Search for the cell housing the specified text and yield its [x, y] center coordinate. 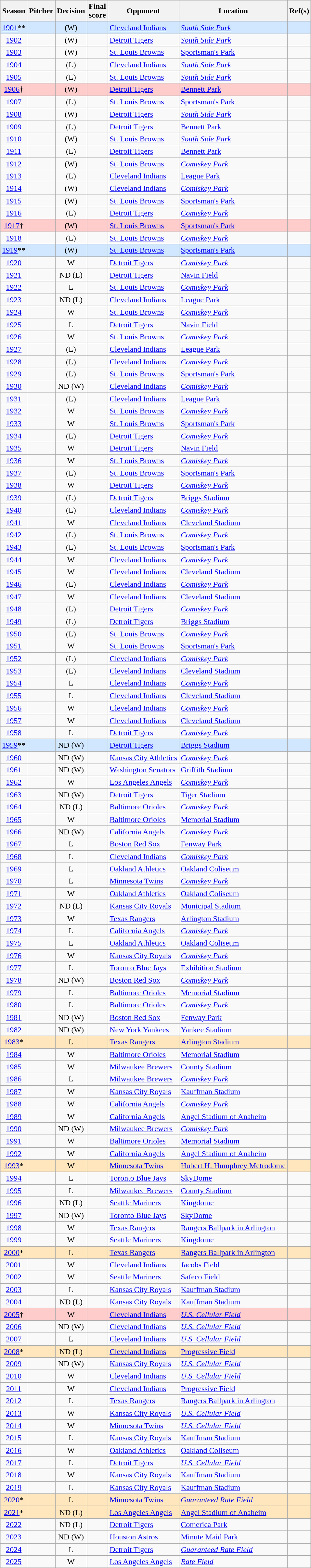
1972 [14, 906]
1913 [14, 176]
1984 [14, 1054]
1925 [14, 324]
2007 [14, 1339]
1937 [14, 473]
1911 [14, 151]
Ref(s) [299, 11]
1946 [14, 584]
2010 [14, 1376]
1935 [14, 448]
2003 [14, 1289]
1974 [14, 931]
1997 [14, 1215]
1933 [14, 424]
1958 [14, 733]
Municipal Stadium [233, 906]
1920 [14, 263]
1948 [14, 609]
1970 [14, 881]
1990 [14, 1129]
1909 [14, 126]
1988 [14, 1104]
2020* [14, 1500]
Season [14, 11]
1986 [14, 1079]
1962 [14, 782]
1944 [14, 559]
1930 [14, 386]
1994 [14, 1178]
1960 [14, 758]
1947 [14, 597]
1966 [14, 832]
2019 [14, 1487]
1921 [14, 275]
Yankee Stadium [233, 1030]
1904 [14, 65]
1910 [14, 139]
1978 [14, 980]
1971 [14, 894]
1912 [14, 163]
1939 [14, 498]
2022 [14, 1524]
Minute Maid Park [233, 1537]
1907 [14, 102]
1949 [14, 621]
Tiger Stadium [233, 795]
1991 [14, 1141]
1903 [14, 52]
1950 [14, 634]
1927 [14, 349]
2011 [14, 1389]
Jacobs Field [233, 1265]
1928 [14, 362]
1936 [14, 461]
1965 [14, 819]
1922 [14, 287]
1976 [14, 955]
1961 [14, 770]
2018 [14, 1475]
2015 [14, 1438]
1979 [14, 993]
1951 [14, 646]
1992 [14, 1154]
1963 [14, 795]
2005† [14, 1314]
1983* [14, 1042]
2025 [14, 1562]
1917† [14, 226]
1929 [14, 374]
1940 [14, 510]
2012 [14, 1401]
2001 [14, 1265]
1923 [14, 300]
1918 [14, 238]
Kansas City Athletics [144, 758]
2013 [14, 1413]
1995 [14, 1191]
2004 [14, 1302]
2002 [14, 1277]
1934 [14, 436]
Exhibition Stadium [233, 968]
1987 [14, 1091]
Washington Senators [144, 770]
1906† [14, 89]
1959** [14, 745]
1964 [14, 807]
2009 [14, 1364]
Location [233, 11]
1969 [14, 869]
1982 [14, 1030]
1956 [14, 708]
Decision [71, 11]
1943 [14, 547]
2023 [14, 1537]
1989 [14, 1116]
1999 [14, 1240]
2016 [14, 1450]
1973 [14, 918]
1938 [14, 485]
2000* [14, 1252]
1967 [14, 844]
Opponent [144, 11]
1932 [14, 411]
1908 [14, 114]
1993* [14, 1166]
2021* [14, 1512]
1931 [14, 399]
New York Yankees [144, 1030]
1957 [14, 720]
1981 [14, 1017]
1954 [14, 683]
1926 [14, 337]
1998 [14, 1228]
Griffith Stadium [233, 770]
2008* [14, 1351]
Rate Field [233, 1562]
1902 [14, 40]
1952 [14, 659]
Safeco Field [233, 1277]
2024 [14, 1549]
1916 [14, 213]
Hubert H. Humphrey Metrodome [233, 1166]
2006 [14, 1326]
1977 [14, 968]
1980 [14, 1005]
1919** [14, 250]
Pitcher [41, 11]
1905 [14, 77]
1942 [14, 535]
1901** [14, 28]
Houston Astros [144, 1537]
1955 [14, 696]
2014 [14, 1426]
2017 [14, 1463]
1996 [14, 1203]
1945 [14, 572]
1985 [14, 1067]
1924 [14, 312]
1941 [14, 522]
1968 [14, 856]
1914 [14, 189]
1975 [14, 943]
1915 [14, 201]
Comerica Park [233, 1524]
1953 [14, 671]
Finalscore [97, 11]
